Locate the cell with the specified text and output its (x, y) center coordinate. 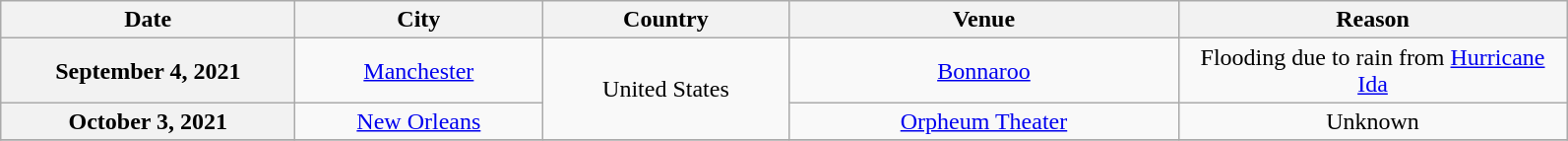
Bonnaroo (984, 71)
Unknown (1372, 121)
Manchester (419, 71)
Country (665, 20)
Orpheum Theater (984, 121)
United States (665, 89)
Venue (984, 20)
September 4, 2021 (148, 71)
City (419, 20)
Reason (1372, 20)
Date (148, 20)
New Orleans (419, 121)
Flooding due to rain from Hurricane Ida (1372, 71)
October 3, 2021 (148, 121)
